Determine the [x, y] coordinate at the center of the cell enclosing the given text.  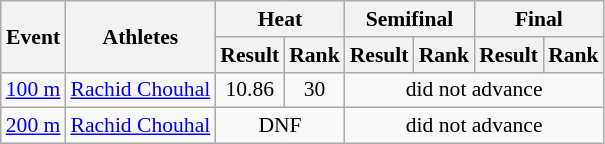
30 [314, 90]
200 m [34, 126]
Final [538, 19]
10.86 [250, 90]
Semifinal [410, 19]
Event [34, 36]
DNF [280, 126]
Heat [280, 19]
Athletes [140, 36]
100 m [34, 90]
